Extract the [x, y] coordinate from the center of the cell holding the provided text.  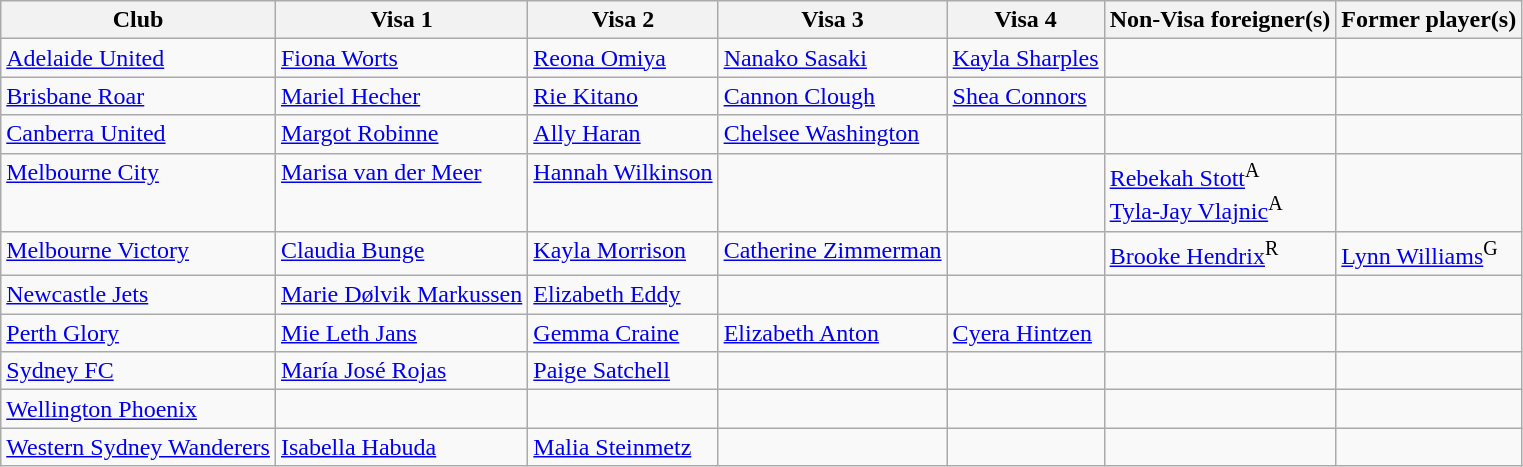
Visa 3 [832, 20]
Melbourne City [138, 192]
Catherine Zimmerman [832, 254]
Marisa van der Meer [401, 192]
Brisbane Roar [138, 96]
Club [138, 20]
Former player(s) [1429, 20]
Rie Kitano [623, 96]
Mie Leth Jans [401, 333]
Reona Omiya [623, 58]
Visa 4 [1026, 20]
Non-Visa foreigner(s) [1220, 20]
Elizabeth Eddy [623, 295]
Fiona Worts [401, 58]
Rebekah StottA Tyla-Jay VlajnicA [1220, 192]
Kayla Morrison [623, 254]
Gemma Craine [623, 333]
Hannah Wilkinson [623, 192]
Sydney FC [138, 371]
Cannon Clough [832, 96]
Claudia Bunge [401, 254]
Adelaide United [138, 58]
Visa 1 [401, 20]
Mariel Hecher [401, 96]
Melbourne Victory [138, 254]
Cyera Hintzen [1026, 333]
Perth Glory [138, 333]
Ally Haran [623, 134]
Newcastle Jets [138, 295]
Paige Satchell [623, 371]
Chelsee Washington [832, 134]
Isabella Habuda [401, 447]
Shea Connors [1026, 96]
Western Sydney Wanderers [138, 447]
María José Rojas [401, 371]
Kayla Sharples [1026, 58]
Canberra United [138, 134]
Nanako Sasaki [832, 58]
Elizabeth Anton [832, 333]
Marie Dølvik Markussen [401, 295]
Malia Steinmetz [623, 447]
Lynn WilliamsG [1429, 254]
Margot Robinne [401, 134]
Wellington Phoenix [138, 409]
Brooke HendrixR [1220, 254]
Visa 2 [623, 20]
